Scan for the cell matching the given text and deliver its [X, Y] coordinate at center. 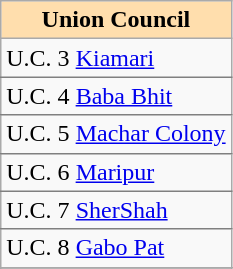
U.C. 8 Gabo Pat [116, 248]
U.C. 4 Baba Bhit [116, 96]
Union Council [116, 20]
U.C. 3 Kiamari [116, 58]
U.C. 7 SherShah [116, 210]
U.C. 5 Machar Colony [116, 134]
U.C. 6 Maripur [116, 172]
